Output the [x, y] coordinate of the center of the cell containing the given text.  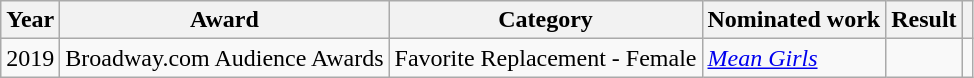
Broadway.com Audience Awards [224, 58]
Award [224, 20]
Category [546, 20]
Nominated work [794, 20]
Result [924, 20]
Favorite Replacement - Female [546, 58]
2019 [30, 58]
Year [30, 20]
Mean Girls [794, 58]
